Determine the [x, y] coordinate at the center of the cell enclosing the given text.  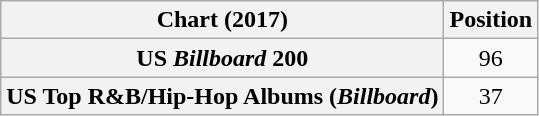
Chart (2017) [222, 20]
37 [491, 96]
US Top R&B/Hip-Hop Albums (Billboard) [222, 96]
Position [491, 20]
US Billboard 200 [222, 58]
96 [491, 58]
